Identify which cell holds the provided text, then report its [X, Y] central coordinate. 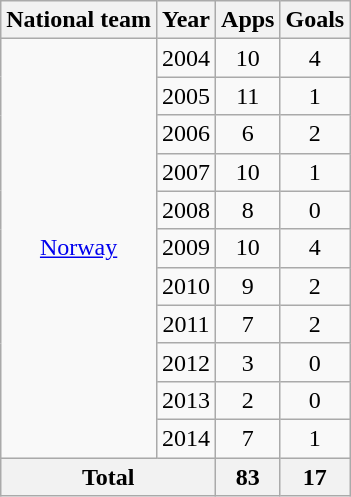
2008 [186, 210]
2009 [186, 248]
2010 [186, 286]
2007 [186, 172]
2012 [186, 362]
Goals [315, 20]
2004 [186, 58]
11 [248, 96]
Year [186, 20]
2014 [186, 438]
17 [315, 477]
6 [248, 134]
3 [248, 362]
Apps [248, 20]
8 [248, 210]
9 [248, 286]
2011 [186, 324]
2013 [186, 400]
2005 [186, 96]
83 [248, 477]
National team [79, 20]
Total [108, 477]
Norway [79, 248]
2006 [186, 134]
